Locate the cell with the specified text and output its (x, y) center coordinate. 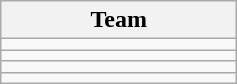
Team (119, 20)
